Locate the cell with the specified text and output its [X, Y] center coordinate. 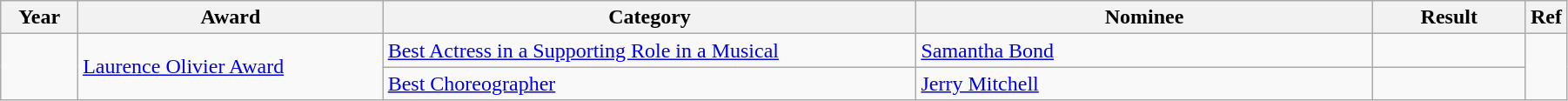
Award [231, 17]
Jerry Mitchell [1144, 84]
Samantha Bond [1144, 50]
Laurence Olivier Award [231, 67]
Best Choreographer [649, 84]
Year [40, 17]
Best Actress in a Supporting Role in a Musical [649, 50]
Ref [1545, 17]
Result [1449, 17]
Category [649, 17]
Nominee [1144, 17]
